Return [X, Y] of the center of cell containing provided text 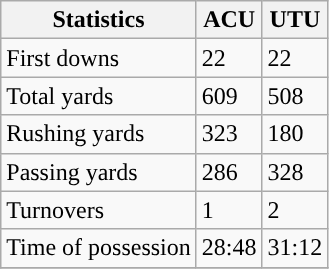
286 [229, 172]
First downs [99, 58]
Passing yards [99, 172]
180 [295, 134]
UTU [295, 20]
Statistics [99, 20]
1 [229, 210]
ACU [229, 20]
Rushing yards [99, 134]
323 [229, 134]
328 [295, 172]
31:12 [295, 248]
Turnovers [99, 210]
28:48 [229, 248]
Time of possession [99, 248]
508 [295, 96]
Total yards [99, 96]
2 [295, 210]
609 [229, 96]
